Return [X, Y] of the center of cell containing provided text 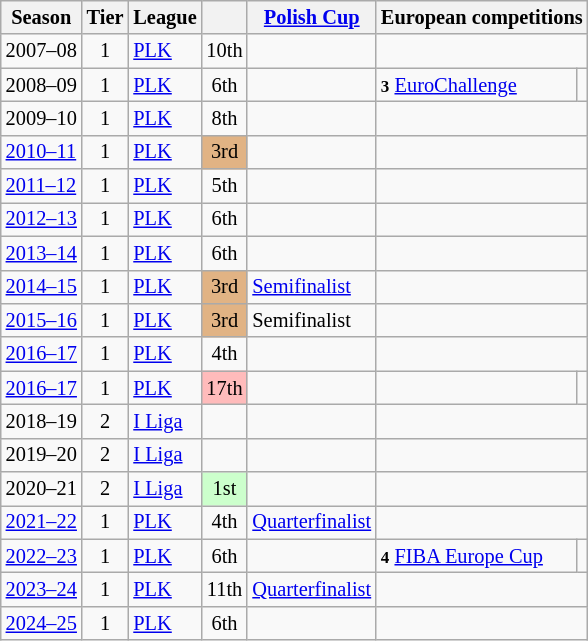
Season [42, 17]
10th [225, 51]
2021–22 [42, 522]
4 FIBA Europe Cup [476, 556]
European competitions [482, 17]
2024–25 [42, 623]
2022–23 [42, 556]
2008–09 [42, 85]
2020–21 [42, 489]
2013–14 [42, 253]
5th [225, 186]
3 EuroChallenge [476, 85]
17th [225, 388]
2012–13 [42, 219]
League [164, 17]
2023–24 [42, 589]
2019–20 [42, 455]
Tier [106, 17]
2014–15 [42, 287]
2010–11 [42, 152]
2011–12 [42, 186]
1st [225, 489]
2007–08 [42, 51]
Polish Cup [312, 17]
8th [225, 118]
2018–19 [42, 421]
2015–16 [42, 320]
2009–10 [42, 118]
11th [225, 589]
